Output the (x, y) coordinate of the center of the cell containing the given text.  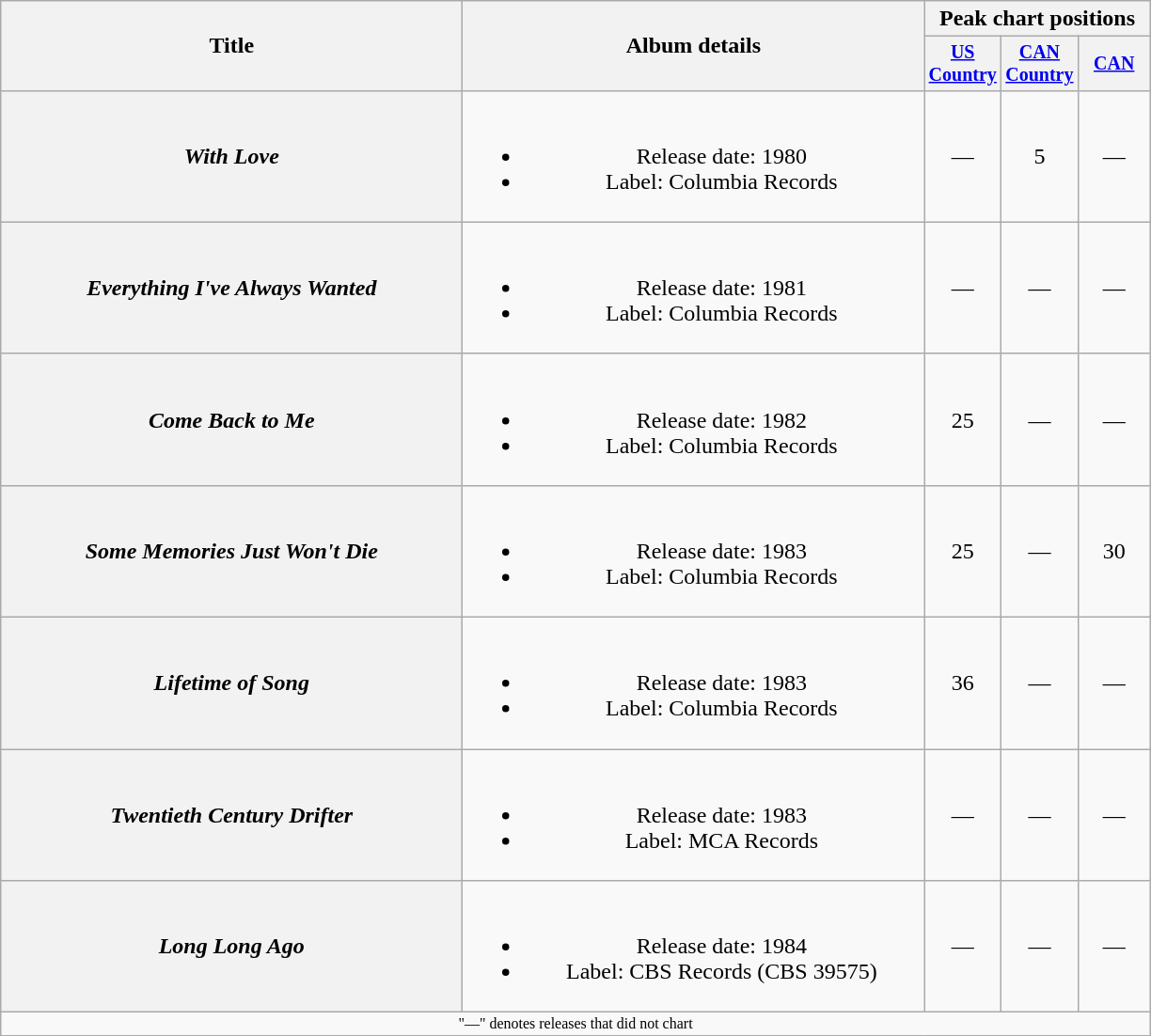
Release date: 1982Label: Columbia Records (694, 419)
CAN (1113, 64)
US Country (963, 64)
Title (231, 46)
With Love (231, 156)
30 (1113, 551)
Release date: 1980Label: Columbia Records (694, 156)
Lifetime of Song (231, 683)
CAN Country (1040, 64)
5 (1040, 156)
Everything I've Always Wanted (231, 288)
Long Long Ago (231, 947)
Release date: 1983Label: MCA Records (694, 815)
Release date: 1984Label: CBS Records (CBS 39575) (694, 947)
Come Back to Me (231, 419)
"—" denotes releases that did not chart (575, 1024)
Album details (694, 46)
Some Memories Just Won't Die (231, 551)
Twentieth Century Drifter (231, 815)
Peak chart positions (1037, 19)
Release date: 1981Label: Columbia Records (694, 288)
36 (963, 683)
